Pinpoint the cell where the given text exists, returning its [X, Y] midpoint coordinate. 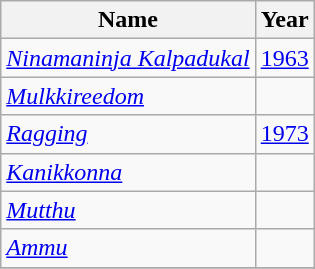
Name [128, 20]
1973 [284, 134]
Ammu [128, 248]
1963 [284, 58]
Mulkkireedom [128, 96]
Year [284, 20]
Kanikkonna [128, 172]
Mutthu [128, 210]
Ragging [128, 134]
Ninamaninja Kalpadukal [128, 58]
